Identify which cell holds the provided text, then report its (x, y) central coordinate. 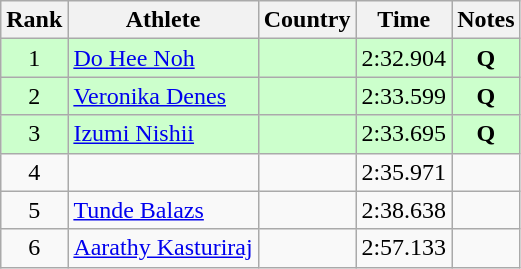
5 (34, 210)
Country (307, 20)
Do Hee Noh (163, 58)
2:33.599 (404, 96)
2:38.638 (404, 210)
6 (34, 248)
Time (404, 20)
2:35.971 (404, 172)
1 (34, 58)
Tunde Balazs (163, 210)
2:57.133 (404, 248)
Rank (34, 20)
2:32.904 (404, 58)
Notes (486, 20)
Athlete (163, 20)
Veronika Denes (163, 96)
4 (34, 172)
2:33.695 (404, 134)
Izumi Nishii (163, 134)
Aarathy Kasturiraj (163, 248)
3 (34, 134)
2 (34, 96)
